Identify which cell holds the provided text, then report its [x, y] central coordinate. 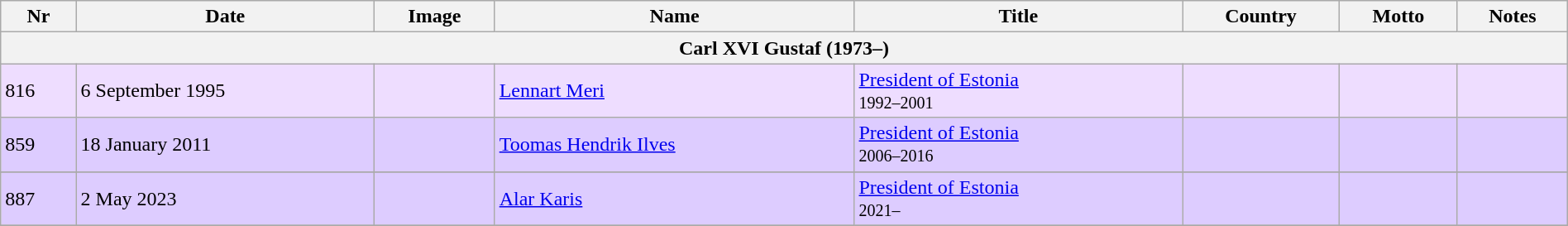
6 September 1995 [225, 91]
859 [38, 144]
President of Estonia2021– [1019, 199]
Carl XVI Gustaf (1973–) [784, 48]
816 [38, 91]
Lennart Meri [675, 91]
Notes [1512, 17]
Nr [38, 17]
887 [38, 199]
Name [675, 17]
Alar Karis [675, 199]
Title [1019, 17]
Toomas Hendrik Ilves [675, 144]
Motto [1398, 17]
Image [435, 17]
President of Estonia2006–2016 [1019, 144]
2 May 2023 [225, 199]
President of Estonia1992–2001 [1019, 91]
Date [225, 17]
18 January 2011 [225, 144]
Country [1261, 17]
